Detect which cell encompasses the target text, then output its (x, y) center coordinate. 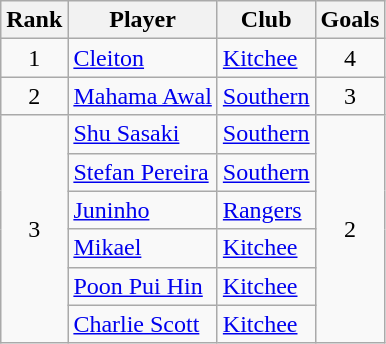
Player (142, 20)
1 (34, 58)
Juninho (142, 210)
Goals (350, 20)
Mikael (142, 248)
Charlie Scott (142, 324)
Poon Pui Hin (142, 286)
Rank (34, 20)
Mahama Awal (142, 96)
Stefan Pereira (142, 172)
Cleiton (142, 58)
Club (266, 20)
Shu Sasaki (142, 134)
4 (350, 58)
Rangers (266, 210)
